Pinpoint the cell where the given text exists, returning its (X, Y) midpoint coordinate. 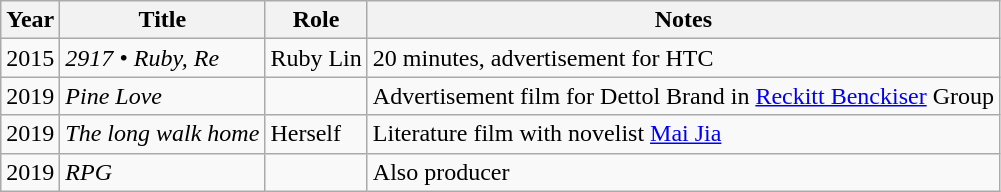
Literature film with novelist Mai Jia (683, 134)
Also producer (683, 172)
2917 • Ruby, Re (162, 58)
Year (30, 20)
The long walk home (162, 134)
Notes (683, 20)
Role (316, 20)
Herself (316, 134)
Ruby Lin (316, 58)
2015 (30, 58)
Advertisement film for Dettol Brand in Reckitt Benckiser Group (683, 96)
Pine Love (162, 96)
20 minutes, advertisement for HTC (683, 58)
RPG (162, 172)
Title (162, 20)
